For the text-containing cell, return its midpoint in (X, Y) coordinate format. 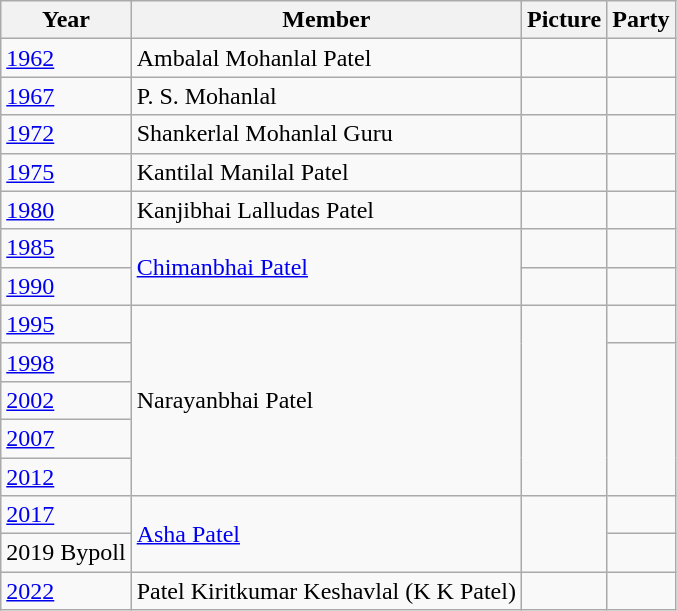
Party (641, 20)
Asha Patel (326, 534)
1972 (66, 134)
1985 (66, 248)
1962 (66, 58)
2007 (66, 438)
Shankerlal Mohanlal Guru (326, 134)
1995 (66, 324)
1967 (66, 96)
1998 (66, 362)
Year (66, 20)
Kantilal Manilal Patel (326, 172)
Chimanbhai Patel (326, 267)
1975 (66, 172)
2022 (66, 591)
Patel Kiritkumar Keshavlal (K K Patel) (326, 591)
1980 (66, 210)
1990 (66, 286)
Kanjibhai Lalludas Patel (326, 210)
Narayanbhai Patel (326, 400)
Picture (564, 20)
Ambalal Mohanlal Patel (326, 58)
2012 (66, 477)
P. S. Mohanlal (326, 96)
2002 (66, 400)
2017 (66, 515)
2019 Bypoll (66, 553)
Member (326, 20)
